Identify which cell holds the provided text, then report its [x, y] central coordinate. 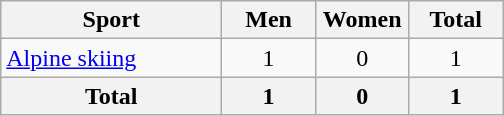
Sport [112, 20]
Men [269, 20]
Alpine skiing [112, 58]
Women [362, 20]
